Capture the cell that displays the provided text and extract its [X, Y] central coordinate. 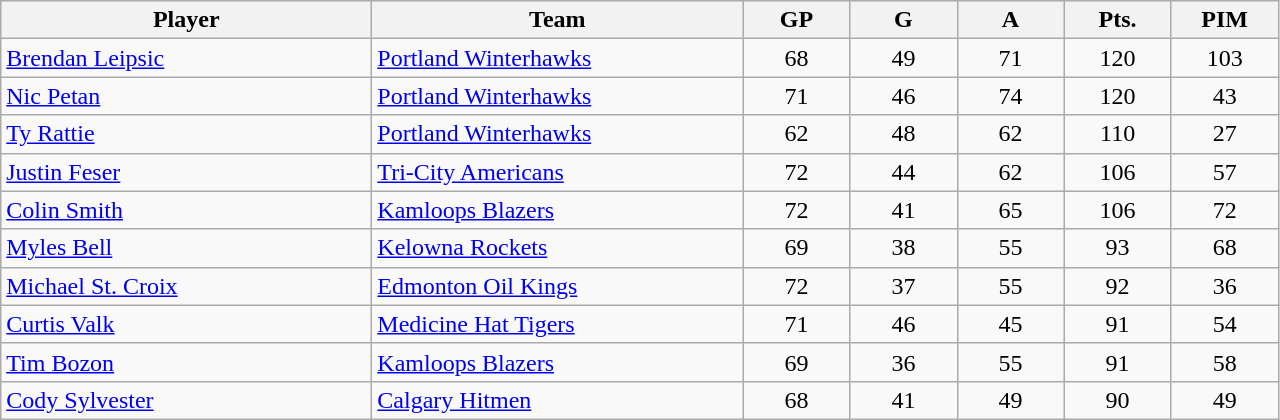
Michael St. Croix [186, 286]
74 [1010, 96]
GP [796, 20]
93 [1118, 248]
27 [1224, 134]
Pts. [1118, 20]
Ty Rattie [186, 134]
Curtis Valk [186, 324]
90 [1118, 400]
Kelowna Rockets [558, 248]
48 [904, 134]
65 [1010, 210]
Edmonton Oil Kings [558, 286]
37 [904, 286]
Myles Bell [186, 248]
110 [1118, 134]
45 [1010, 324]
A [1010, 20]
Team [558, 20]
Tim Bozon [186, 362]
Colin Smith [186, 210]
PIM [1224, 20]
103 [1224, 58]
Medicine Hat Tigers [558, 324]
57 [1224, 172]
44 [904, 172]
38 [904, 248]
Cody Sylvester [186, 400]
Brendan Leipsic [186, 58]
Nic Petan [186, 96]
92 [1118, 286]
G [904, 20]
54 [1224, 324]
Justin Feser [186, 172]
Calgary Hitmen [558, 400]
Tri-City Americans [558, 172]
43 [1224, 96]
58 [1224, 362]
Player [186, 20]
